For the text-containing cell, return its midpoint in [X, Y] coordinate format. 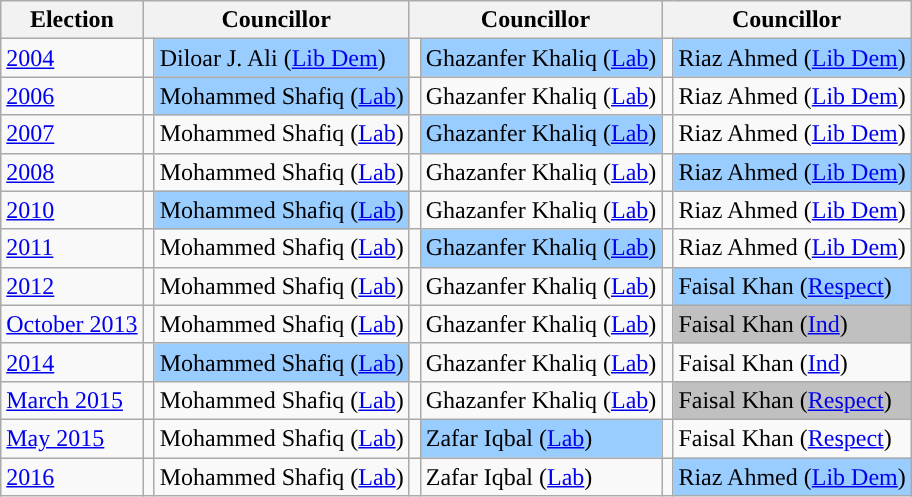
March 2015 [72, 400]
2007 [72, 134]
2006 [72, 96]
May 2015 [72, 438]
2016 [72, 477]
2008 [72, 172]
2014 [72, 362]
2004 [72, 58]
Election [72, 20]
October 2013 [72, 324]
2010 [72, 210]
2011 [72, 248]
2012 [72, 286]
Diloar J. Ali (Lib Dem) [282, 58]
